Return the (X, Y) coordinate for the center point of the cell that contains the specified text.  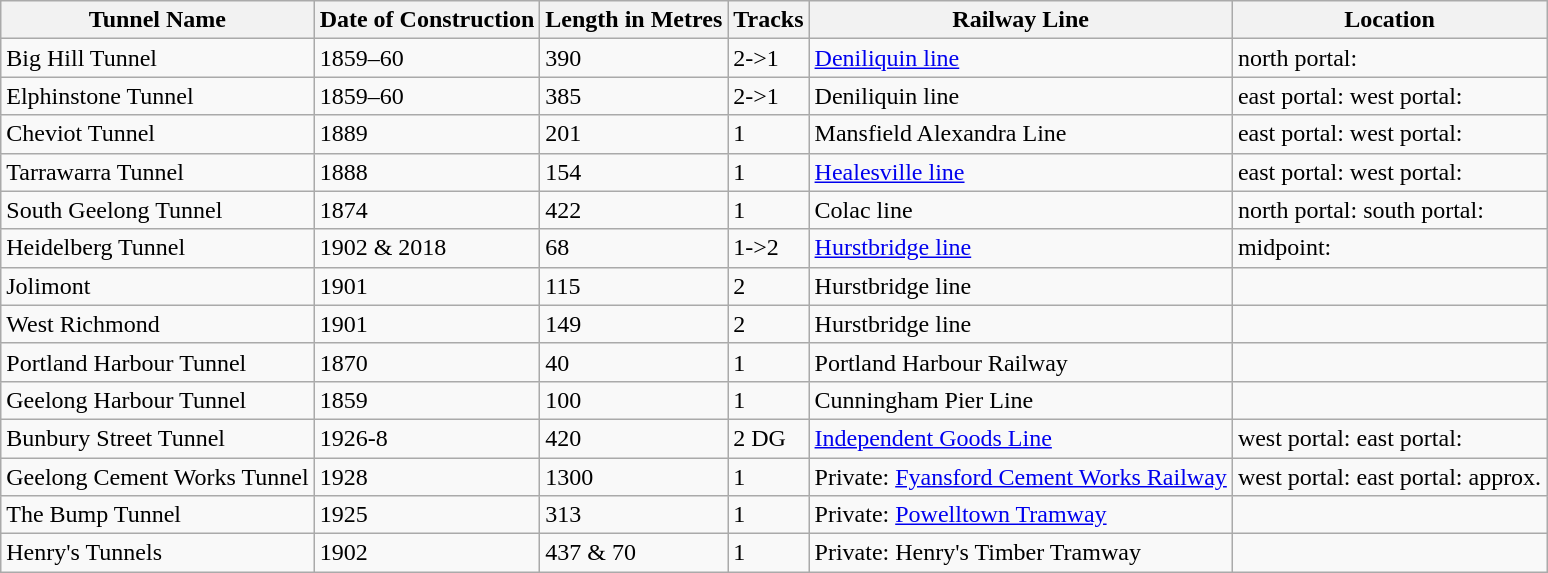
1889 (427, 134)
1928 (427, 477)
west portal: east portal: approx. (1389, 477)
422 (634, 210)
north portal: south portal: (1389, 210)
Geelong Cement Works Tunnel (158, 477)
Henry's Tunnels (158, 553)
2 DG (768, 438)
149 (634, 324)
Private: Powelltown Tramway (1020, 515)
1870 (427, 362)
Tracks (768, 20)
Elphinstone Tunnel (158, 96)
1925 (427, 515)
390 (634, 58)
Tunnel Name (158, 20)
Length in Metres (634, 20)
Jolimont (158, 286)
68 (634, 248)
437 & 70 (634, 553)
midpoint: (1389, 248)
Bunbury Street Tunnel (158, 438)
Tarrawarra Tunnel (158, 172)
Mansfield Alexandra Line (1020, 134)
Railway Line (1020, 20)
100 (634, 400)
Cunningham Pier Line (1020, 400)
Private: Fyansford Cement Works Railway (1020, 477)
Location (1389, 20)
Heidelberg Tunnel (158, 248)
Portland Harbour Railway (1020, 362)
Big Hill Tunnel (158, 58)
1300 (634, 477)
west portal: east portal: (1389, 438)
201 (634, 134)
1888 (427, 172)
Independent Goods Line (1020, 438)
West Richmond (158, 324)
north portal: (1389, 58)
Geelong Harbour Tunnel (158, 400)
1902 & 2018 (427, 248)
1874 (427, 210)
The Bump Tunnel (158, 515)
1859 (427, 400)
Date of Construction (427, 20)
South Geelong Tunnel (158, 210)
Private: Henry's Timber Tramway (1020, 553)
Healesville line (1020, 172)
Cheviot Tunnel (158, 134)
115 (634, 286)
313 (634, 515)
1926-8 (427, 438)
1902 (427, 553)
Portland Harbour Tunnel (158, 362)
1->2 (768, 248)
385 (634, 96)
40 (634, 362)
Colac line (1020, 210)
154 (634, 172)
420 (634, 438)
